Pinpoint the cell where the given text exists, returning its [X, Y] midpoint coordinate. 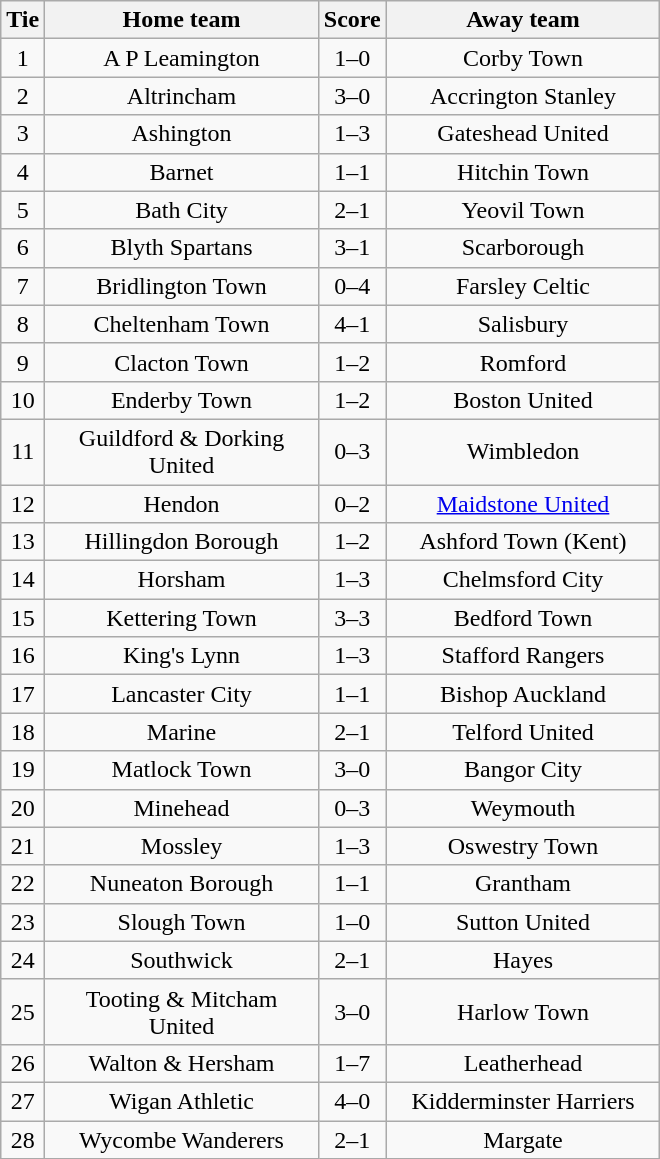
A P Leamington [182, 58]
Kettering Town [182, 618]
7 [23, 286]
0–2 [352, 503]
Ashford Town (Kent) [523, 542]
Hendon [182, 503]
Bridlington Town [182, 286]
Wimbledon [523, 452]
Bedford Town [523, 618]
Sutton United [523, 922]
9 [23, 362]
25 [23, 1012]
Tie [23, 20]
21 [23, 846]
28 [23, 1139]
6 [23, 248]
10 [23, 400]
Bishop Auckland [523, 694]
Wigan Athletic [182, 1101]
4 [23, 172]
Guildford & Dorking United [182, 452]
Barnet [182, 172]
13 [23, 542]
Romford [523, 362]
Ashington [182, 134]
15 [23, 618]
Harlow Town [523, 1012]
Scarborough [523, 248]
Grantham [523, 884]
Cheltenham Town [182, 324]
Kidderminster Harriers [523, 1101]
4–0 [352, 1101]
Score [352, 20]
Enderby Town [182, 400]
19 [23, 770]
Boston United [523, 400]
Minehead [182, 808]
Accrington Stanley [523, 96]
Southwick [182, 960]
1 [23, 58]
Maidstone United [523, 503]
24 [23, 960]
Away team [523, 20]
3–3 [352, 618]
Margate [523, 1139]
3 [23, 134]
Wycombe Wanderers [182, 1139]
22 [23, 884]
1–7 [352, 1063]
5 [23, 210]
17 [23, 694]
Matlock Town [182, 770]
Clacton Town [182, 362]
2 [23, 96]
Farsley Celtic [523, 286]
20 [23, 808]
Mossley [182, 846]
26 [23, 1063]
Gateshead United [523, 134]
16 [23, 656]
8 [23, 324]
Blyth Spartans [182, 248]
23 [23, 922]
4–1 [352, 324]
Walton & Hersham [182, 1063]
11 [23, 452]
12 [23, 503]
0–4 [352, 286]
27 [23, 1101]
King's Lynn [182, 656]
Chelmsford City [523, 580]
Stafford Rangers [523, 656]
Oswestry Town [523, 846]
Bangor City [523, 770]
Corby Town [523, 58]
Weymouth [523, 808]
Marine [182, 732]
18 [23, 732]
Lancaster City [182, 694]
3–1 [352, 248]
Salisbury [523, 324]
Leatherhead [523, 1063]
Hitchin Town [523, 172]
Home team [182, 20]
Yeovil Town [523, 210]
Slough Town [182, 922]
Hayes [523, 960]
14 [23, 580]
Bath City [182, 210]
Horsham [182, 580]
Nuneaton Borough [182, 884]
Hillingdon Borough [182, 542]
Altrincham [182, 96]
Tooting & Mitcham United [182, 1012]
Telford United [523, 732]
